Search for the cell housing the specified text and yield its (X, Y) center coordinate. 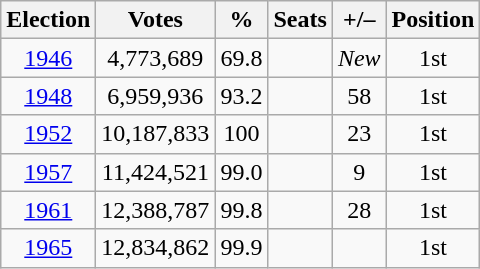
12,834,862 (156, 248)
Seats (300, 20)
1946 (48, 58)
Position (433, 20)
+/– (359, 20)
12,388,787 (156, 210)
6,959,936 (156, 96)
11,424,521 (156, 172)
4,773,689 (156, 58)
New (359, 58)
1948 (48, 96)
% (242, 20)
1957 (48, 172)
1952 (48, 134)
93.2 (242, 96)
100 (242, 134)
9 (359, 172)
Election (48, 20)
58 (359, 96)
1965 (48, 248)
99.8 (242, 210)
10,187,833 (156, 134)
99.0 (242, 172)
Votes (156, 20)
99.9 (242, 248)
23 (359, 134)
28 (359, 210)
69.8 (242, 58)
1961 (48, 210)
